Output the [x, y] coordinate of the center of the cell containing the given text.  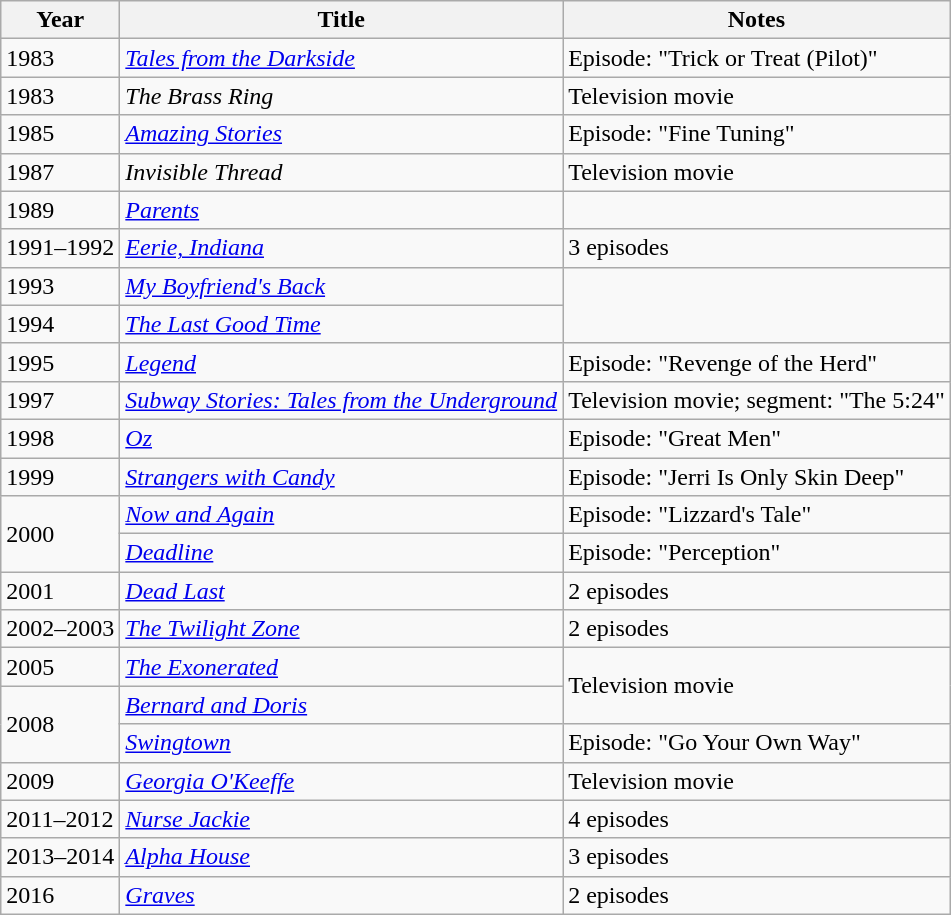
Alpha House [342, 857]
Strangers with Candy [342, 477]
Now and Again [342, 515]
Deadline [342, 553]
1989 [60, 210]
The Twilight Zone [342, 629]
Episode: "Go Your Own Way" [757, 743]
The Last Good Time [342, 324]
Parents [342, 210]
2005 [60, 667]
1993 [60, 286]
Oz [342, 438]
4 episodes [757, 819]
Episode: "Revenge of the Herd" [757, 362]
Swingtown [342, 743]
Graves [342, 895]
Subway Stories: Tales from the Underground [342, 400]
Episode: "Trick or Treat (Pilot)" [757, 58]
My Boyfriend's Back [342, 286]
Eerie, Indiana [342, 248]
Notes [757, 20]
Dead Last [342, 591]
Georgia O'Keeffe [342, 781]
2001 [60, 591]
Bernard and Doris [342, 705]
1997 [60, 400]
Amazing Stories [342, 134]
Year [60, 20]
Nurse Jackie [342, 819]
Episode: "Jerri Is Only Skin Deep" [757, 477]
1987 [60, 172]
Invisible Thread [342, 172]
2008 [60, 724]
Title [342, 20]
Tales from the Darkside [342, 58]
Episode: "Perception" [757, 553]
1995 [60, 362]
1998 [60, 438]
2013–2014 [60, 857]
1991–1992 [60, 248]
2011–2012 [60, 819]
1999 [60, 477]
2002–2003 [60, 629]
Episode: "Lizzard's Tale" [757, 515]
Episode: "Great Men" [757, 438]
2000 [60, 534]
1994 [60, 324]
Television movie; segment: "The 5:24" [757, 400]
2009 [60, 781]
Episode: "Fine Tuning" [757, 134]
The Exonerated [342, 667]
Legend [342, 362]
The Brass Ring [342, 96]
2016 [60, 895]
1985 [60, 134]
